Return the [X, Y] coordinate for the center point of the cell that contains the specified text.  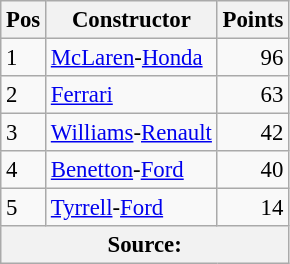
Ferrari [132, 95]
3 [24, 133]
2 [24, 95]
5 [24, 208]
Tyrrell-Ford [132, 208]
4 [24, 170]
42 [252, 133]
Constructor [132, 20]
96 [252, 58]
McLaren-Honda [132, 58]
Points [252, 20]
Williams-Renault [132, 133]
Source: [145, 245]
Pos [24, 20]
63 [252, 95]
Benetton-Ford [132, 170]
40 [252, 170]
14 [252, 208]
1 [24, 58]
